Output the (x, y) coordinate of the center of the cell containing the given text.  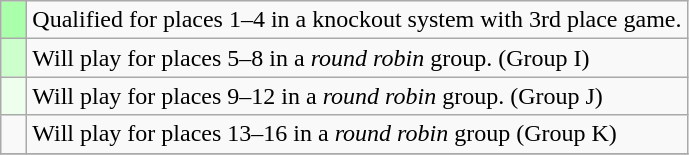
Will play for places 5–8 in a round robin group. (Group I) (357, 58)
Qualified for places 1–4 in a knockout system with 3rd place game. (357, 20)
Will play for places 13–16 in a round robin group (Group K) (357, 134)
Will play for places 9–12 in a round robin group. (Group J) (357, 96)
